Return [x, y] of the center of cell containing provided text 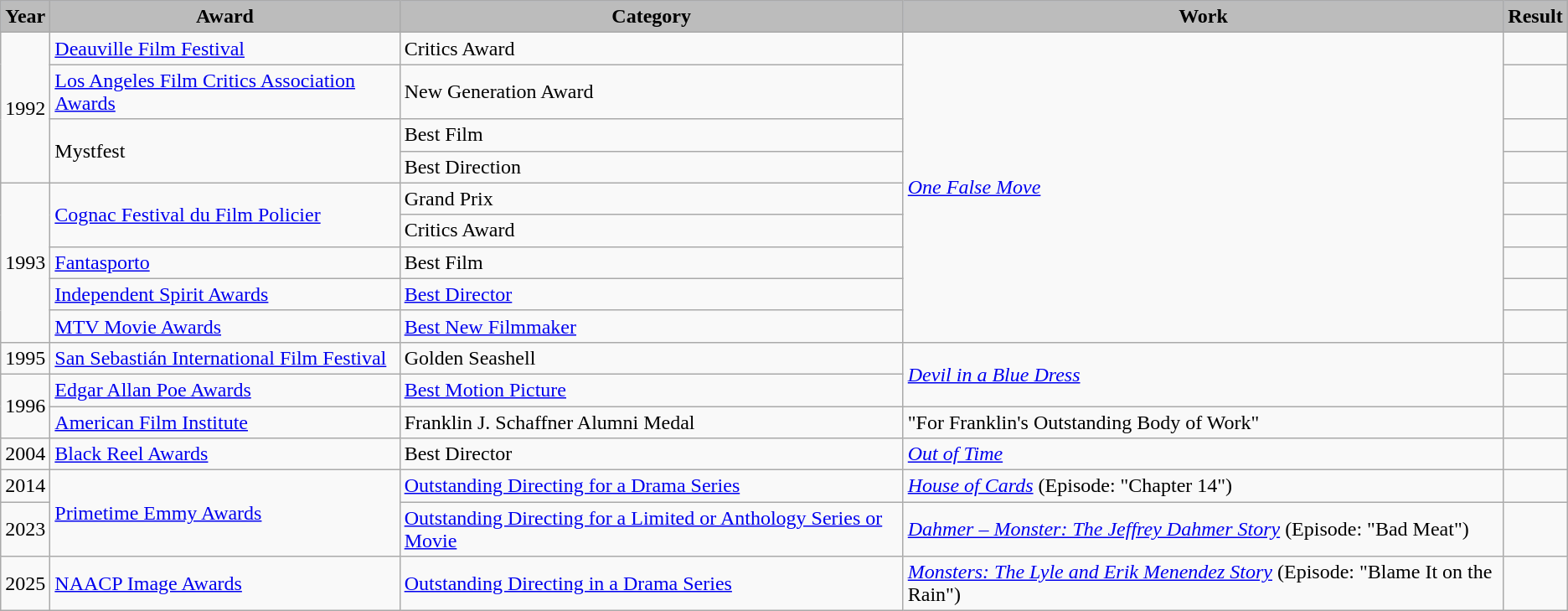
Deauville Film Festival [224, 49]
Edgar Allan Poe Awards [224, 390]
New Generation Award [652, 92]
House of Cards (Episode: "Chapter 14") [1203, 486]
1992 [25, 107]
Year [25, 17]
Category [652, 17]
Dahmer – Monster: The Jeffrey Dahmer Story (Episode: "Bad Meat") [1203, 530]
One False Move [1203, 188]
2025 [25, 583]
Cognac Festival du Film Policier [224, 215]
Independent Spirit Awards [224, 294]
Franklin J. Schaffner Alumni Medal [652, 422]
Black Reel Awards [224, 454]
Outstanding Directing in a Drama Series [652, 583]
Result [1535, 17]
Los Angeles Film Critics Association Awards [224, 92]
1996 [25, 406]
Golden Seashell [652, 358]
Best New Filmmaker [652, 326]
2023 [25, 530]
Outstanding Directing for a Limited or Anthology Series or Movie [652, 530]
American Film Institute [224, 422]
Primetime Emmy Awards [224, 513]
NAACP Image Awards [224, 583]
MTV Movie Awards [224, 326]
Out of Time [1203, 454]
1993 [25, 262]
Devil in a Blue Dress [1203, 374]
Best Direction [652, 167]
San Sebastián International Film Festival [224, 358]
Fantasporto [224, 262]
2014 [25, 486]
2004 [25, 454]
"For Franklin's Outstanding Body of Work" [1203, 422]
Mystfest [224, 151]
Work [1203, 17]
Outstanding Directing for a Drama Series [652, 486]
Grand Prix [652, 199]
Award [224, 17]
1995 [25, 358]
Best Motion Picture [652, 390]
Monsters: The Lyle and Erik Menendez Story (Episode: "Blame It on the Rain") [1203, 583]
